Search for the cell housing the specified text and yield its (X, Y) center coordinate. 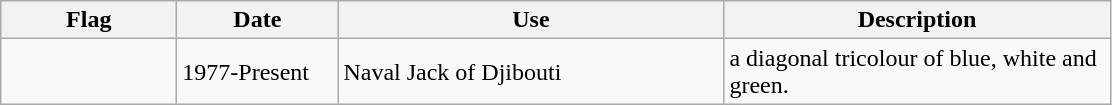
Flag (89, 20)
Date (258, 20)
Use (531, 20)
Naval Jack of Djibouti (531, 72)
1977-Present (258, 72)
Description (917, 20)
a diagonal tricolour of blue, white and green. (917, 72)
